Scan for the cell matching the given text and deliver its [X, Y] coordinate at center. 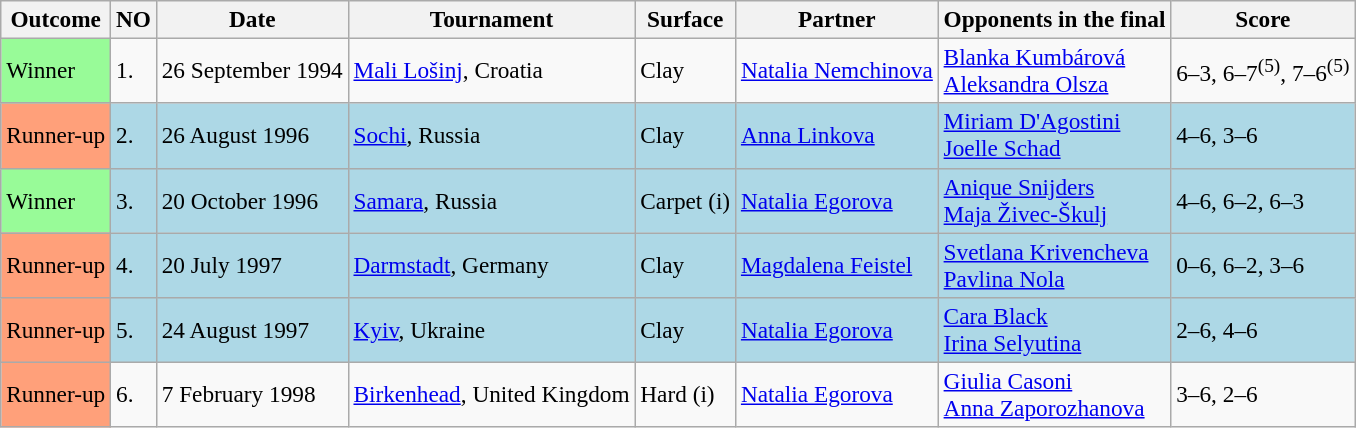
Surface [686, 19]
Blanka Kumbárová Aleksandra Olsza [1054, 70]
2. [134, 136]
Cara Black Irina Selyutina [1054, 330]
Giulia Casoni Anna Zaporozhanova [1054, 394]
1. [134, 70]
Samara, Russia [492, 200]
20 July 1997 [252, 264]
24 August 1997 [252, 330]
0–6, 6–2, 3–6 [1263, 264]
Birkenhead, United Kingdom [492, 394]
Magdalena Feistel [838, 264]
6–3, 6–7(5), 7–6(5) [1263, 70]
26 September 1994 [252, 70]
Svetlana Krivencheva Pavlina Nola [1054, 264]
5. [134, 330]
Mali Lošinj, Croatia [492, 70]
7 February 1998 [252, 394]
Outcome [56, 19]
Natalia Nemchinova [838, 70]
Date [252, 19]
Sochi, Russia [492, 136]
4. [134, 264]
4–6, 3–6 [1263, 136]
Partner [838, 19]
Darmstadt, Germany [492, 264]
3. [134, 200]
NO [134, 19]
Miriam D'Agostini Joelle Schad [1054, 136]
Opponents in the final [1054, 19]
2–6, 4–6 [1263, 330]
Carpet (i) [686, 200]
Score [1263, 19]
Hard (i) [686, 394]
20 October 1996 [252, 200]
26 August 1996 [252, 136]
3–6, 2–6 [1263, 394]
Tournament [492, 19]
4–6, 6–2, 6–3 [1263, 200]
Kyiv, Ukraine [492, 330]
Anna Linkova [838, 136]
6. [134, 394]
Anique Snijders Maja Živec-Škulj [1054, 200]
